Return the [x, y] coordinate for the center point of the cell that contains the specified text.  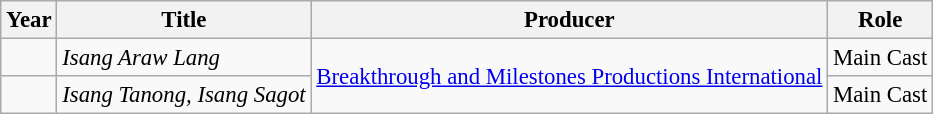
Year [29, 20]
Role [880, 20]
Title [184, 20]
Isang Tanong, Isang Sagot [184, 95]
Producer [570, 20]
Breakthrough and Milestones Productions International [570, 76]
Isang Araw Lang [184, 58]
